Output the (X, Y) coordinate of the center of the cell containing the given text.  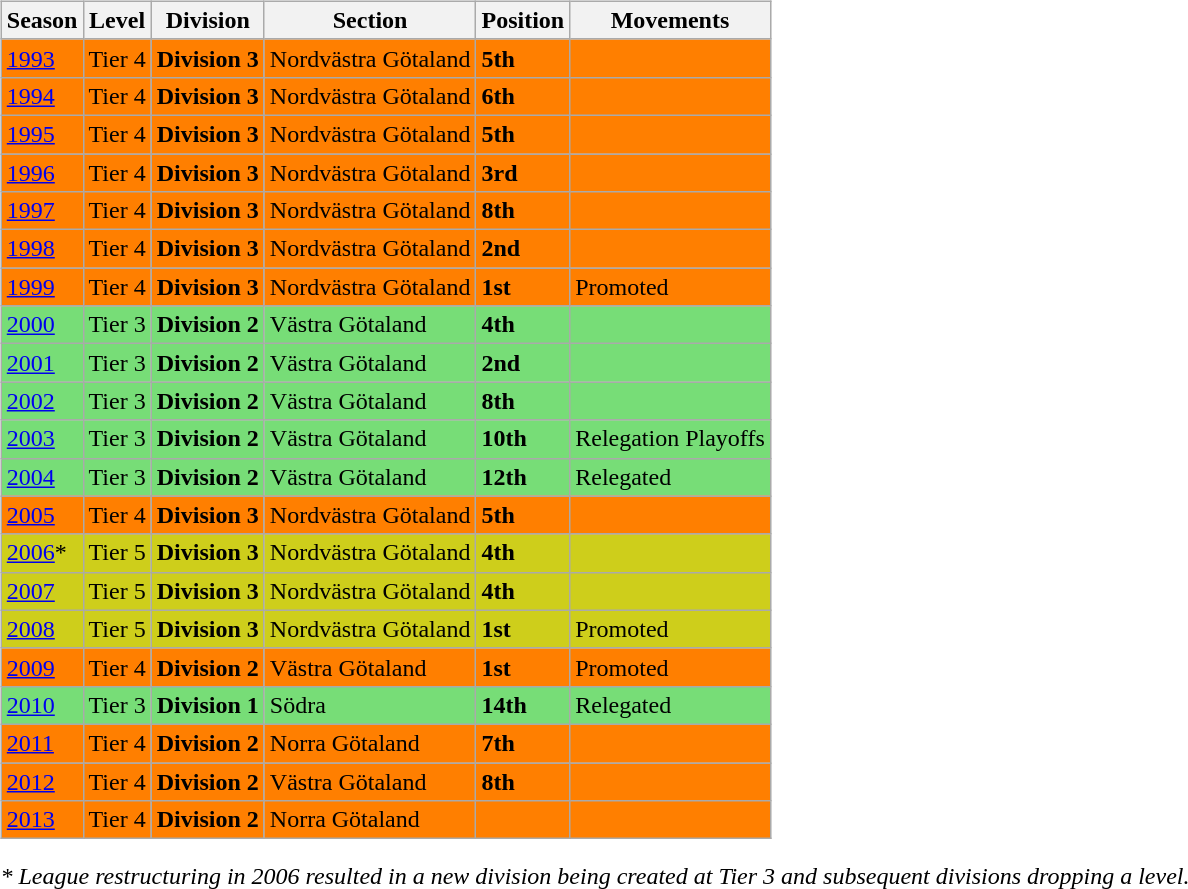
12th (523, 477)
14th (523, 705)
Section (370, 20)
2012 (42, 781)
Relegation Playoffs (670, 439)
2013 (42, 820)
1997 (42, 211)
2006* (42, 553)
1998 (42, 249)
Södra (370, 705)
3rd (523, 173)
6th (523, 96)
2004 (42, 477)
2007 (42, 591)
7th (523, 743)
2003 (42, 439)
Season (42, 20)
Level (117, 20)
2011 (42, 743)
2002 (42, 401)
2001 (42, 363)
2000 (42, 325)
1994 (42, 96)
1999 (42, 287)
2010 (42, 705)
2008 (42, 629)
10th (523, 439)
2009 (42, 667)
2005 (42, 515)
Division (208, 20)
Position (523, 20)
1996 (42, 173)
Movements (670, 20)
1995 (42, 134)
1993 (42, 58)
Division 1 (208, 705)
